For the text-containing cell, return its midpoint in [X, Y] coordinate format. 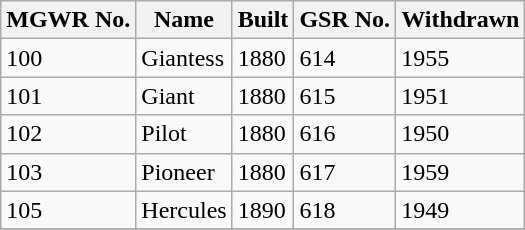
MGWR No. [68, 20]
1955 [460, 58]
Hercules [184, 210]
1950 [460, 134]
GSR No. [345, 20]
Withdrawn [460, 20]
101 [68, 96]
100 [68, 58]
102 [68, 134]
1949 [460, 210]
Name [184, 20]
1959 [460, 172]
Giant [184, 96]
1951 [460, 96]
103 [68, 172]
Giantess [184, 58]
616 [345, 134]
615 [345, 96]
105 [68, 210]
1890 [263, 210]
618 [345, 210]
Built [263, 20]
Pilot [184, 134]
Pioneer [184, 172]
614 [345, 58]
617 [345, 172]
